For the text-containing cell, return its midpoint in (X, Y) coordinate format. 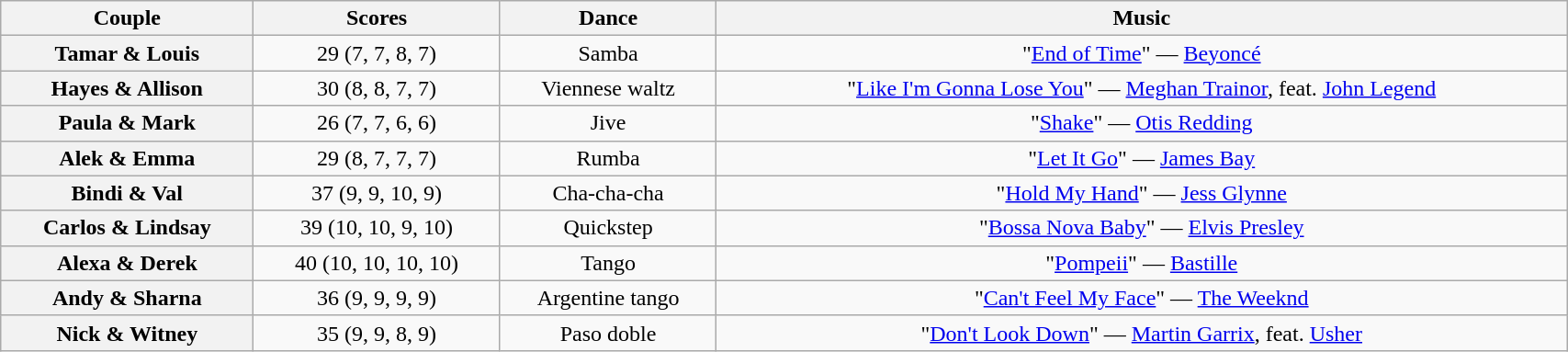
Carlos & Lindsay (127, 228)
Jive (608, 123)
37 (9, 9, 10, 9) (377, 193)
Alek & Emma (127, 158)
Music (1142, 18)
Alexa & Derek (127, 263)
Couple (127, 18)
"Can't Feel My Face" — The Weeknd (1142, 298)
Tango (608, 263)
Paso doble (608, 333)
"Let It Go" — James Bay (1142, 158)
40 (10, 10, 10, 10) (377, 263)
39 (10, 10, 9, 10) (377, 228)
Viennese waltz (608, 88)
"Like I'm Gonna Lose You" — Meghan Trainor, feat. John Legend (1142, 88)
26 (7, 7, 6, 6) (377, 123)
Bindi & Val (127, 193)
Argentine tango (608, 298)
35 (9, 9, 8, 9) (377, 333)
"Hold My Hand" — Jess Glynne (1142, 193)
"Shake" — Otis Redding (1142, 123)
29 (7, 7, 8, 7) (377, 53)
"End of Time" — Beyoncé (1142, 53)
"Bossa Nova Baby" — Elvis Presley (1142, 228)
Quickstep (608, 228)
Tamar & Louis (127, 53)
Scores (377, 18)
Nick & Witney (127, 333)
Hayes & Allison (127, 88)
"Don't Look Down" — Martin Garrix, feat. Usher (1142, 333)
Dance (608, 18)
"Pompeii" — Bastille (1142, 263)
30 (8, 8, 7, 7) (377, 88)
36 (9, 9, 9, 9) (377, 298)
29 (8, 7, 7, 7) (377, 158)
Paula & Mark (127, 123)
Andy & Sharna (127, 298)
Rumba (608, 158)
Samba (608, 53)
Cha-cha-cha (608, 193)
